Scan for the cell matching the given text and deliver its (x, y) coordinate at center. 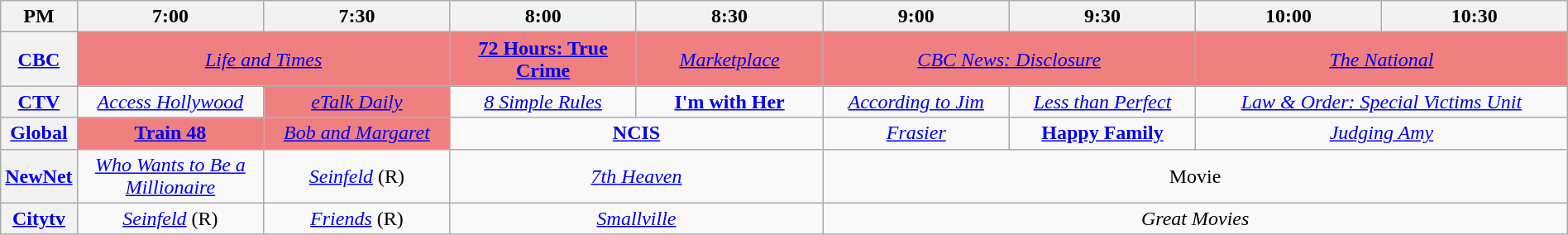
Who Wants to Be a Millionaire (170, 175)
eTalk Daily (357, 102)
Frasier (916, 133)
Bob and Margaret (357, 133)
Smallville (637, 218)
8 Simple Rules (543, 102)
Life and Times (263, 60)
7:00 (170, 17)
9:30 (1102, 17)
NewNet (39, 175)
Judging Amy (1382, 133)
8:30 (729, 17)
PM (39, 17)
72 Hours: True Crime (543, 60)
CBC (39, 60)
9:00 (916, 17)
Global (39, 133)
Train 48 (170, 133)
According to Jim (916, 102)
10:00 (1288, 17)
Friends (R) (357, 218)
7th Heaven (637, 175)
The National (1382, 60)
Happy Family (1102, 133)
8:00 (543, 17)
10:30 (1474, 17)
NCIS (637, 133)
Access Hollywood (170, 102)
Law & Order: Special Victims Unit (1382, 102)
CTV (39, 102)
I'm with Her (729, 102)
Less than Perfect (1102, 102)
Marketplace (729, 60)
7:30 (357, 17)
CBC News: Disclosure (1009, 60)
Citytv (39, 218)
Movie (1195, 175)
Great Movies (1195, 218)
